Scan for the cell matching the given text and deliver its [x, y] coordinate at center. 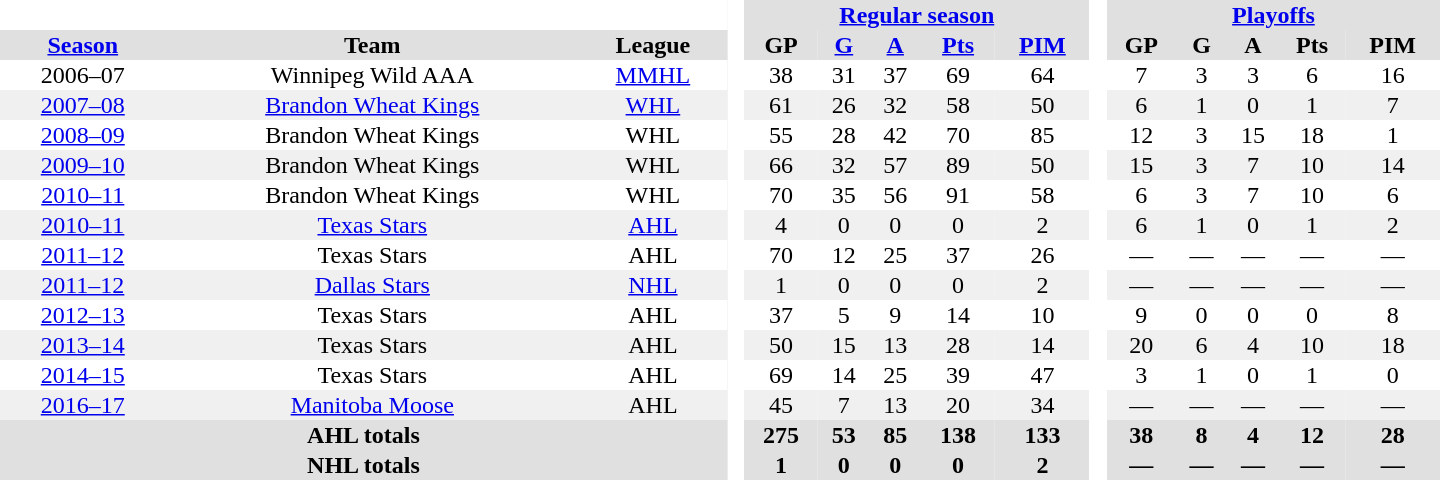
2016–17 [83, 405]
MMHL [653, 75]
Dallas Stars [372, 285]
275 [781, 435]
57 [896, 165]
5 [844, 315]
2009–10 [83, 165]
NHL totals [364, 465]
34 [1042, 405]
53 [844, 435]
91 [958, 195]
Season [83, 45]
League [653, 45]
47 [1042, 375]
64 [1042, 75]
2014–15 [83, 375]
2012–13 [83, 315]
Playoffs [1274, 15]
31 [844, 75]
66 [781, 165]
Manitoba Moose [372, 405]
Winnipeg Wild AAA [372, 75]
45 [781, 405]
Team [372, 45]
42 [896, 135]
2013–14 [83, 345]
56 [896, 195]
2008–09 [83, 135]
2007–08 [83, 105]
35 [844, 195]
39 [958, 375]
133 [1042, 435]
2006–07 [83, 75]
NHL [653, 285]
55 [781, 135]
AHL totals [364, 435]
Regular season [917, 15]
89 [958, 165]
138 [958, 435]
16 [1392, 75]
61 [781, 105]
